Identify which cell holds the provided text, then report its [X, Y] central coordinate. 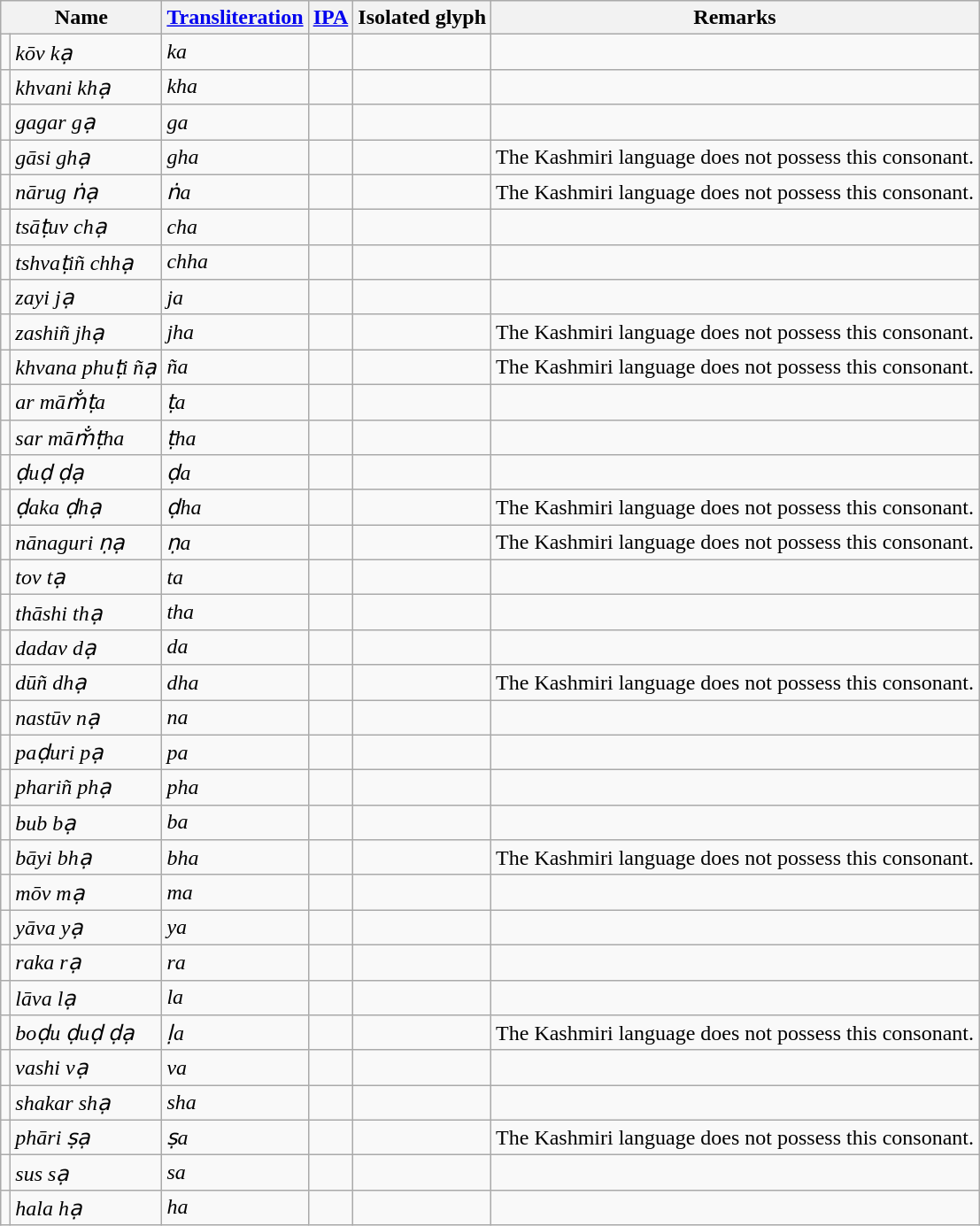
vashi vạ [87, 1068]
ar mām̐ṭa [87, 402]
bub bạ [87, 822]
cha [235, 227]
sa [235, 1173]
ma [235, 892]
gagar gạ [87, 122]
ṇa [235, 543]
chha [235, 262]
ḍuḍ ḍạ [87, 473]
bāyi bhạ [87, 858]
Isolated glyph [422, 18]
dha [235, 682]
raka rạ [87, 962]
kōv kạ [87, 52]
lāva lạ [87, 998]
ka [235, 52]
ta [235, 577]
gha [235, 158]
ṣa [235, 1137]
boḍu ḍuḍ ḍạ [87, 1033]
ra [235, 962]
sha [235, 1103]
ṭa [235, 402]
IPA [331, 18]
ḷa [235, 1033]
hala hạ [87, 1207]
khvana phuṭi ñạ [87, 367]
ha [235, 1207]
ña [235, 367]
ḍa [235, 473]
na [235, 717]
ja [235, 297]
ḍha [235, 507]
Transliteration [235, 18]
zayi jạ [87, 297]
nastūv nạ [87, 717]
Name [81, 18]
sus sạ [87, 1173]
la [235, 998]
tov tạ [87, 577]
mōv mạ [87, 892]
nārug ṅạ [87, 192]
va [235, 1068]
nānaguri ṇạ [87, 543]
dadav dạ [87, 647]
ṭha [235, 437]
tshvaṭiñ chhạ [87, 262]
pa [235, 752]
zashiñ jhạ [87, 332]
ba [235, 822]
thāshi thạ [87, 613]
dūñ dhạ [87, 682]
bha [235, 858]
yāva yạ [87, 928]
shakar shạ [87, 1103]
gāsi ghạ [87, 158]
jha [235, 332]
Remarks [735, 18]
paḍuri pạ [87, 752]
tsāṭuv chạ [87, 227]
ṅa [235, 192]
ḍaka ḍhạ [87, 507]
ga [235, 122]
da [235, 647]
khvani khạ [87, 87]
phāri ṣạ [87, 1137]
pha [235, 788]
phariñ phạ [87, 788]
kha [235, 87]
tha [235, 613]
sar mām̐ṭha [87, 437]
ya [235, 928]
